Locate the cell with the specified text and output its (x, y) center coordinate. 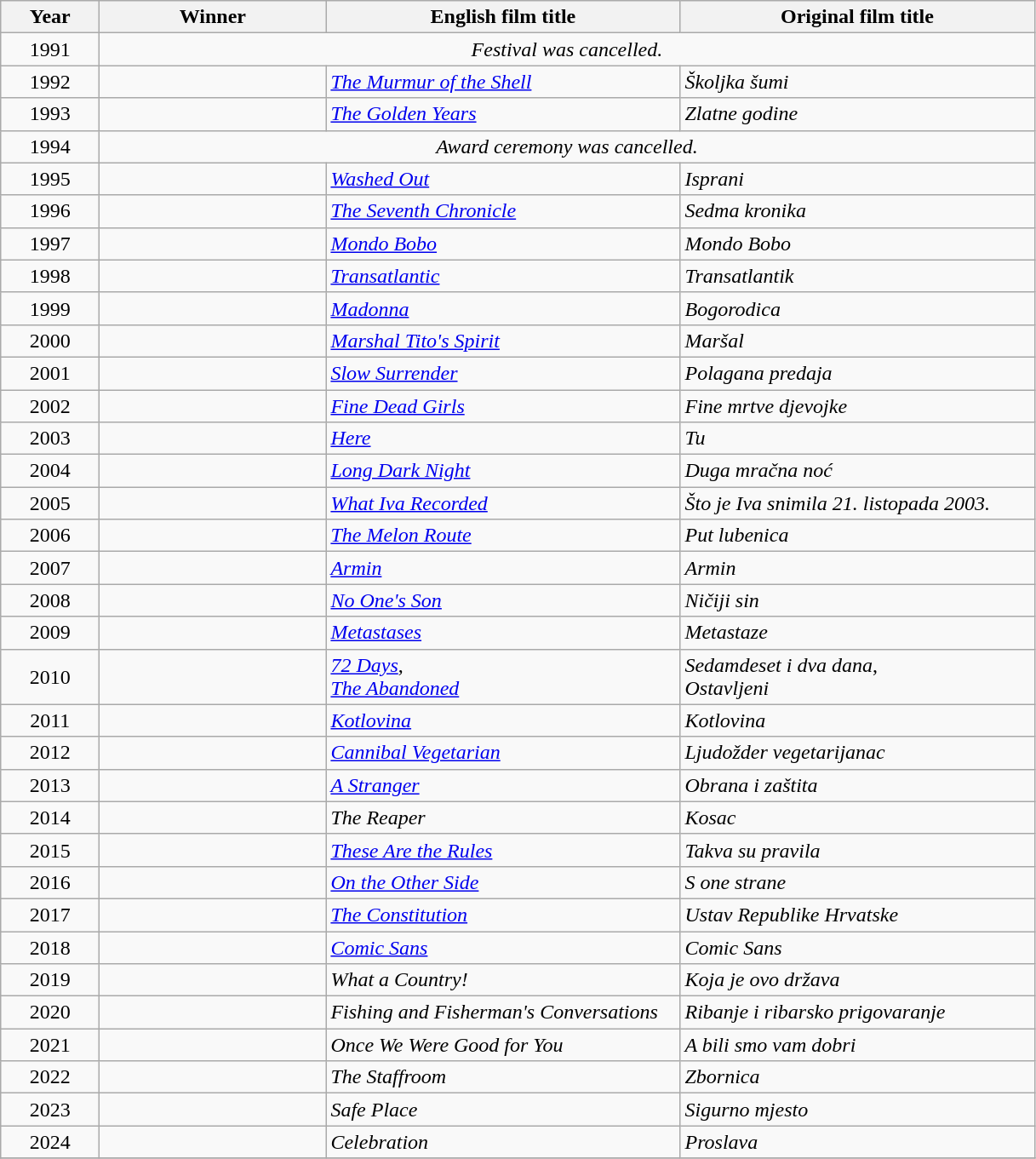
1992 (50, 82)
Ničiji sin (857, 600)
Zbornica (857, 1077)
1995 (50, 179)
Transatlantik (857, 276)
Proslava (857, 1142)
2023 (50, 1110)
Metastaze (857, 633)
Cannibal Vegetarian (503, 753)
The Staffroom (503, 1077)
Transatlantic (503, 276)
1993 (50, 114)
The Reaper (503, 818)
English film title (503, 17)
What a Country! (503, 980)
2000 (50, 341)
A bili smo vam dobri (857, 1045)
Festival was cancelled. (567, 49)
Kosac (857, 818)
2019 (50, 980)
Sedma kronika (857, 211)
Year (50, 17)
Obrana i zaštita (857, 785)
2015 (50, 850)
The Constitution (503, 915)
Long Dark Night (503, 471)
2005 (50, 503)
Ustav Republike Hrvatske (857, 915)
Winner (213, 17)
Zlatne godine (857, 114)
Slow Surrender (503, 373)
2002 (50, 406)
The Murmur of the Shell (503, 82)
2004 (50, 471)
Duga mračna noć (857, 471)
Once We Were Good for You (503, 1045)
Here (503, 439)
2007 (50, 568)
Celebration (503, 1142)
The Golden Years (503, 114)
2018 (50, 948)
On the Other Side (503, 882)
Isprani (857, 179)
S one strane (857, 882)
2012 (50, 753)
No One's Son (503, 600)
Tu (857, 439)
Marshal Tito's Spirit (503, 341)
2013 (50, 785)
The Seventh Chronicle (503, 211)
Metastases (503, 633)
Sedamdeset i dva dana, Ostavljeni (857, 676)
Award ceremony was cancelled. (567, 146)
2017 (50, 915)
A Stranger (503, 785)
1994 (50, 146)
Polagana predaja (857, 373)
1991 (50, 49)
2006 (50, 536)
The Melon Route (503, 536)
Safe Place (503, 1110)
2021 (50, 1045)
2011 (50, 720)
Fishing and Fisherman's Conversations (503, 1013)
2020 (50, 1013)
Original film title (857, 17)
These Are the Rules (503, 850)
Što je Iva snimila 21. listopada 2003. (857, 503)
2014 (50, 818)
2001 (50, 373)
1998 (50, 276)
2022 (50, 1077)
2008 (50, 600)
Koja je ovo država (857, 980)
2010 (50, 676)
1996 (50, 211)
Ljudožder vegetarijanac (857, 753)
Školjka šumi (857, 82)
2024 (50, 1142)
1997 (50, 244)
Bogorodica (857, 308)
Sigurno mjesto (857, 1110)
1999 (50, 308)
Madonna (503, 308)
2009 (50, 633)
2003 (50, 439)
2016 (50, 882)
Maršal (857, 341)
Fine mrtve djevojke (857, 406)
72 Days,The Abandoned (503, 676)
Washed Out (503, 179)
Put lubenica (857, 536)
Takva su pravila (857, 850)
Fine Dead Girls (503, 406)
What Iva Recorded (503, 503)
Ribanje i ribarsko prigovaranje (857, 1013)
